Provide the [x, y] coordinate of the cell's center where the given text is located.  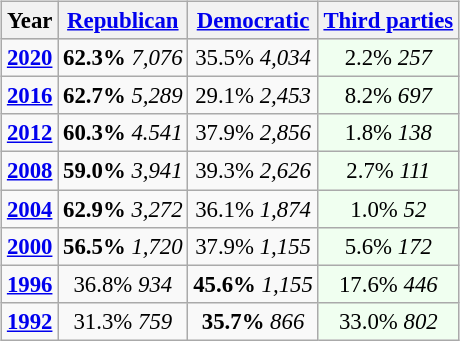
36.1% 1,874 [253, 209]
29.1% 2,453 [253, 96]
1.0% 52 [388, 209]
62.7% 5,289 [123, 96]
2004 [30, 209]
17.6% 446 [388, 284]
2.2% 257 [388, 58]
35.7% 866 [253, 321]
39.3% 2,626 [253, 171]
1.8% 138 [388, 133]
5.6% 172 [388, 246]
59.0% 3,941 [123, 171]
35.5% 4,034 [253, 58]
2012 [30, 133]
Year [30, 21]
1996 [30, 284]
2016 [30, 96]
56.5% 1,720 [123, 246]
1992 [30, 321]
45.6% 1,155 [253, 284]
8.2% 697 [388, 96]
33.0% 802 [388, 321]
37.9% 2,856 [253, 133]
31.3% 759 [123, 321]
2000 [30, 246]
62.3% 7,076 [123, 58]
37.9% 1,155 [253, 246]
60.3% 4.541 [123, 133]
2008 [30, 171]
2.7% 111 [388, 171]
36.8% 934 [123, 284]
Republican [123, 21]
2020 [30, 58]
62.9% 3,272 [123, 209]
Democratic [253, 21]
Third parties [388, 21]
